Detect which cell encompasses the target text, then output its (X, Y) center coordinate. 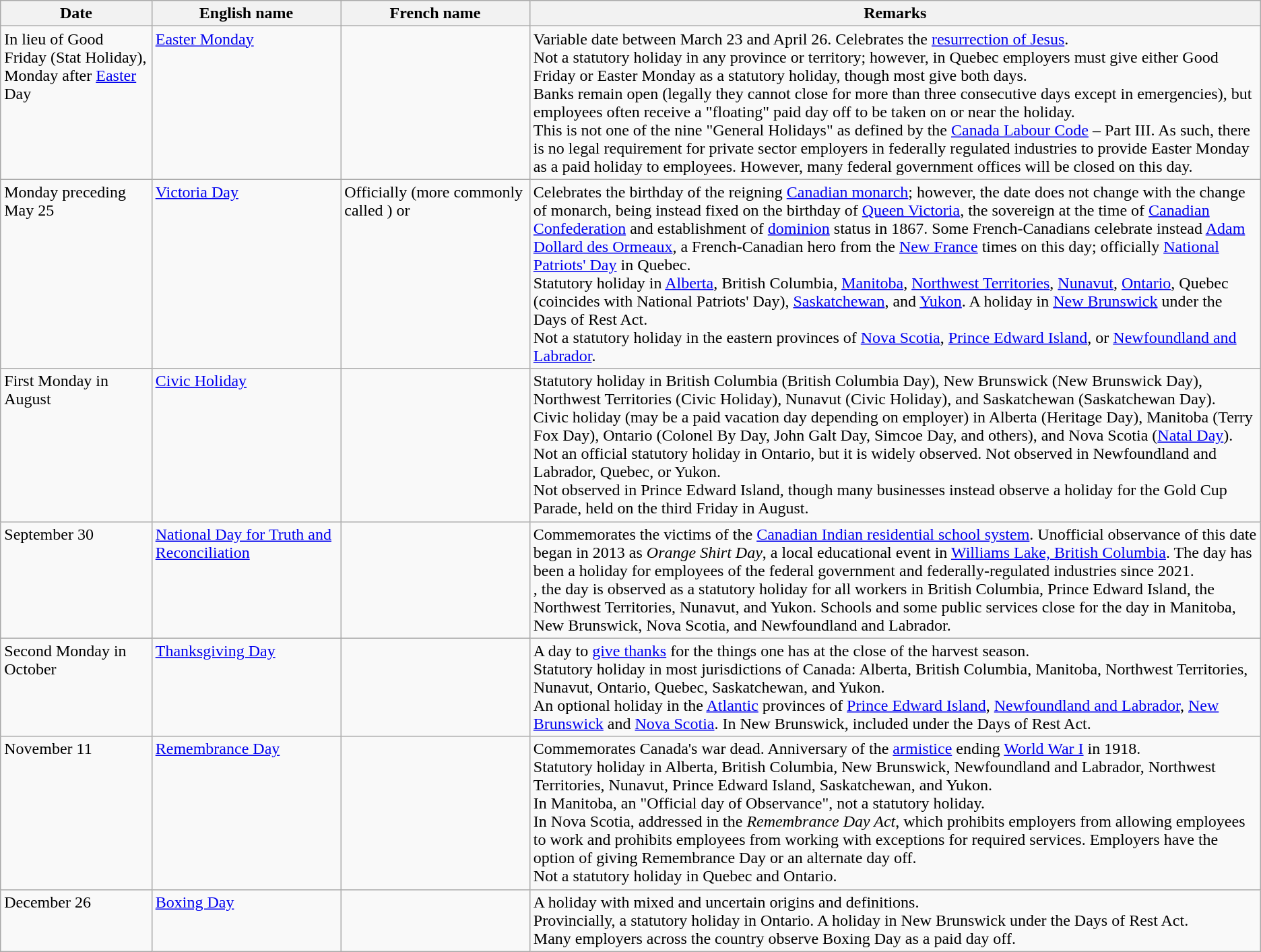
Victoria Day (247, 274)
English name (247, 13)
September 30 (76, 579)
Second Monday in October (76, 687)
Monday preceding May 25 (76, 274)
Civic Holiday (247, 445)
National Day for Truth and Reconciliation (247, 579)
Remembrance Day (247, 813)
Officially (more commonly called ) or (435, 274)
Thanksgiving Day (247, 687)
Easter Monday (247, 102)
Date (76, 13)
French name (435, 13)
November 11 (76, 813)
First Monday in August (76, 445)
Remarks (895, 13)
December 26 (76, 920)
Boxing Day (247, 920)
In lieu of Good Friday (Stat Holiday), Monday after Easter Day (76, 102)
